Output the (X, Y) coordinate of the center of the cell containing the given text.  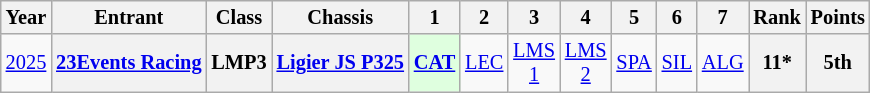
Rank (776, 17)
LMS1 (534, 63)
Ligier JS P325 (340, 63)
11* (776, 63)
Year (26, 17)
LEC (484, 63)
1 (434, 17)
3 (534, 17)
7 (723, 17)
6 (677, 17)
Chassis (340, 17)
2025 (26, 63)
CAT (434, 63)
23Events Racing (128, 63)
4 (586, 17)
SPA (634, 63)
2 (484, 17)
5 (634, 17)
SIL (677, 63)
ALG (723, 63)
LMP3 (238, 63)
Points (838, 17)
Class (238, 17)
LMS2 (586, 63)
Entrant (128, 17)
5th (838, 63)
